Find where the given text appears and provide that cell's center as [X, Y] coordinate. 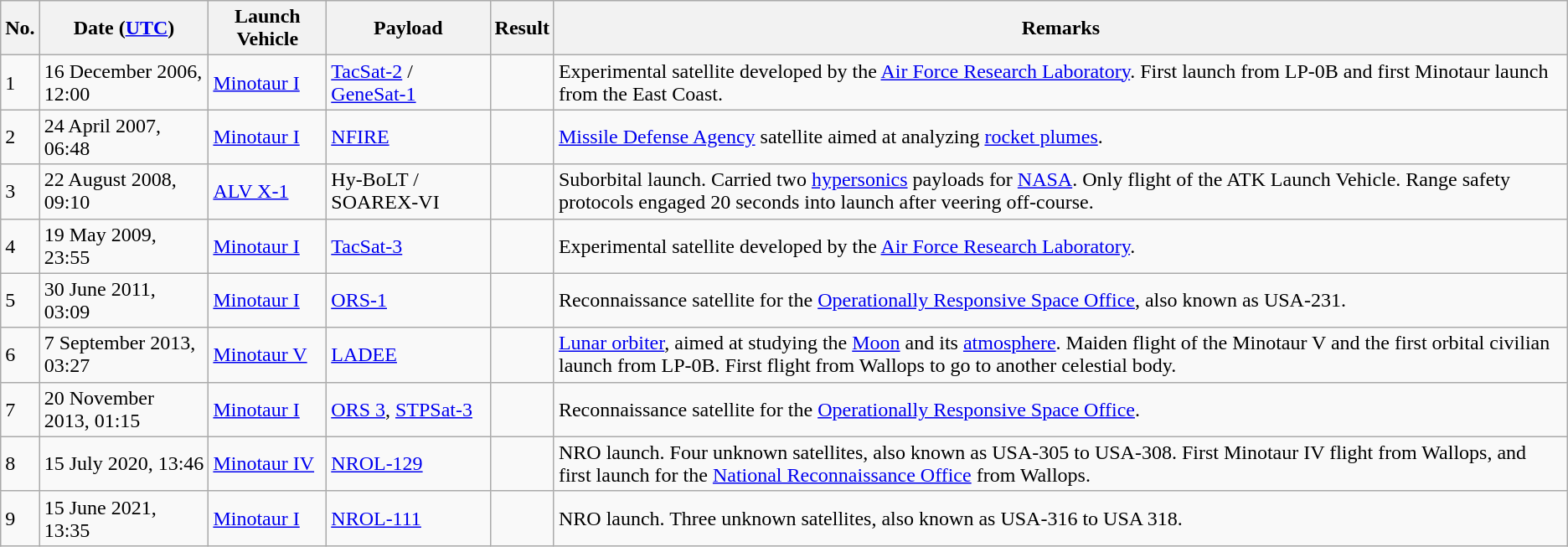
Result [522, 28]
16 December 2006, 12:00 [124, 82]
7 September 2013, 03:27 [124, 355]
15 June 2021, 13:35 [124, 518]
TacSat-2 / GeneSat-1 [409, 82]
24 April 2007, 06:48 [124, 137]
ORS 3, STPSat-3 [409, 409]
Reconnaissance satellite for the Operationally Responsive Space Office, also known as USA-231. [1060, 300]
4 [20, 246]
Experimental satellite developed by the Air Force Research Laboratory. First launch from LP-0B and first Minotaur launch from the East Coast. [1060, 82]
Reconnaissance satellite for the Operationally Responsive Space Office. [1060, 409]
TacSat-3 [409, 246]
Missile Defense Agency satellite aimed at analyzing rocket plumes. [1060, 137]
Hy-BoLT / SOAREX-VI [409, 191]
5 [20, 300]
NROL-129 [409, 464]
Date (UTC) [124, 28]
ALV X-1 [268, 191]
8 [20, 464]
7 [20, 409]
Minotaur IV [268, 464]
6 [20, 355]
22 August 2008, 09:10 [124, 191]
Experimental satellite developed by the Air Force Research Laboratory. [1060, 246]
Remarks [1060, 28]
Minotaur V [268, 355]
20 November 2013, 01:15 [124, 409]
9 [20, 518]
2 [20, 137]
No. [20, 28]
19 May 2009, 23:55 [124, 246]
30 June 2011, 03:09 [124, 300]
Launch Vehicle [268, 28]
3 [20, 191]
NROL-111 [409, 518]
ORS-1 [409, 300]
NRO launch. Three unknown satellites, also known as USA-316 to USA 318. [1060, 518]
Payload [409, 28]
LADEE [409, 355]
NFIRE [409, 137]
15 July 2020, 13:46 [124, 464]
1 [20, 82]
